Provide the (X, Y) coordinate of the cell's center where the given text is located.  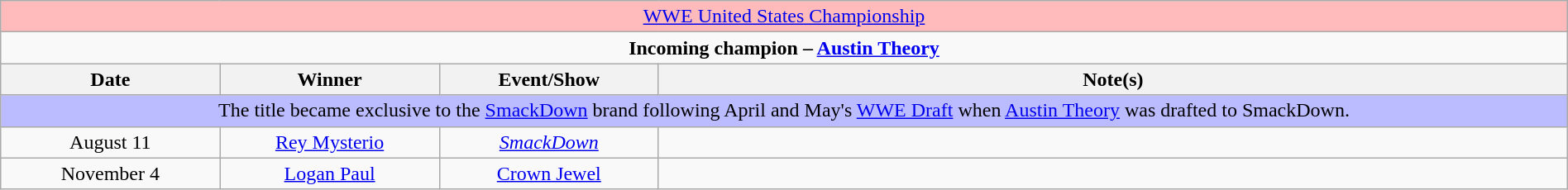
Incoming champion – Austin Theory (784, 48)
November 4 (111, 173)
Note(s) (1113, 79)
SmackDown (549, 142)
Logan Paul (329, 173)
Crown Jewel (549, 173)
Event/Show (549, 79)
Date (111, 79)
WWE United States Championship (784, 17)
Rey Mysterio (329, 142)
Winner (329, 79)
The title became exclusive to the SmackDown brand following April and May's WWE Draft when Austin Theory was drafted to SmackDown. (784, 111)
August 11 (111, 142)
